Output the (X, Y) coordinate of the center of the cell containing the given text.  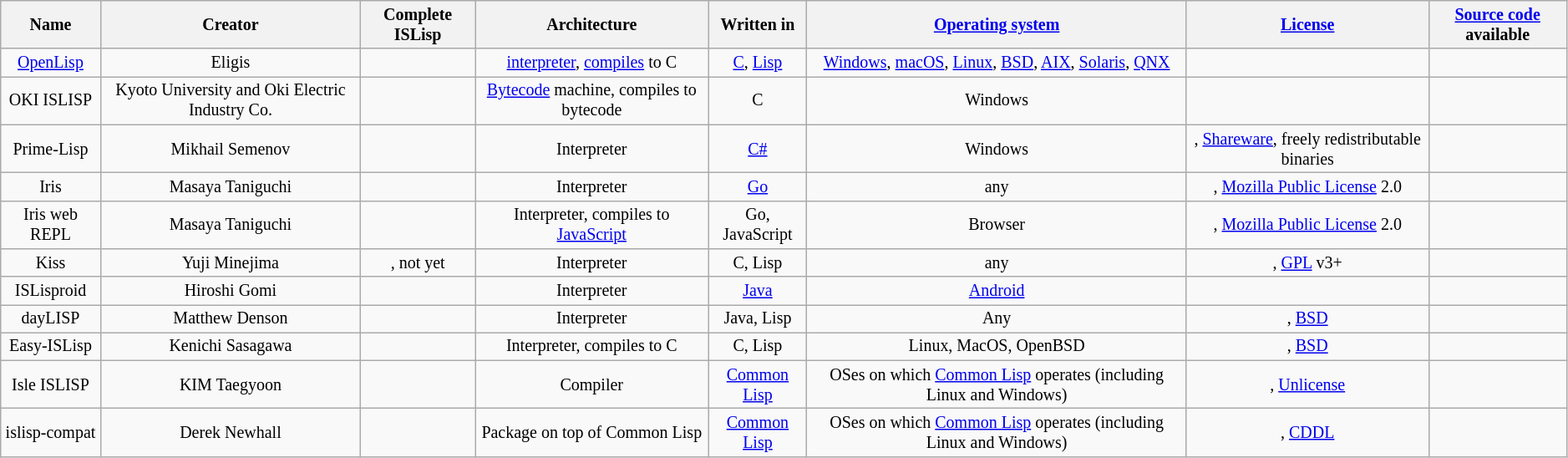
Name (50, 25)
C (758, 100)
Iris (50, 187)
interpreter, compiles to C (591, 64)
Package on top of Common Lisp (591, 433)
Kiss (50, 262)
, Unlicense (1307, 384)
KIM Taegyoon (231, 384)
Go (758, 187)
Go, JavaScript (758, 224)
Linux, MacOS, OpenBSD (997, 346)
OKI ISLISP (50, 100)
Kenichi Sasagawa (231, 346)
Architecture (591, 25)
Eligis (231, 64)
Prime-Lisp (50, 149)
Java (758, 291)
Derek Newhall (231, 433)
Creator (231, 25)
Mikhail Semenov (231, 149)
dayLISP (50, 319)
Browser (997, 224)
Java, Lisp (758, 319)
Iris web REPL (50, 224)
Isle ISLISP (50, 384)
Interpreter, compiles to JavaScript (591, 224)
Operating system (997, 25)
Android (997, 291)
islisp-compat (50, 433)
Interpreter, compiles to C (591, 346)
Complete ISLisp (418, 25)
Matthew Denson (231, 319)
, Shareware, freely redistributable binaries (1307, 149)
Kyoto University and Oki Electric Industry Co. (231, 100)
Bytecode machine, compiles to bytecode (591, 100)
, GPL v3+ (1307, 262)
C# (758, 149)
Any (997, 319)
Windows, macOS, Linux, BSD, AIX, Solaris, QNX (997, 64)
, not yet (418, 262)
, CDDL (1307, 433)
Source code available (1497, 25)
License (1307, 25)
Yuji Minejima (231, 262)
OpenLisp (50, 64)
Easy-ISLisp (50, 346)
ISLisproid (50, 291)
Hiroshi Gomi (231, 291)
Compiler (591, 384)
Written in (758, 25)
